Locate the cell with the specified text and output its [X, Y] center coordinate. 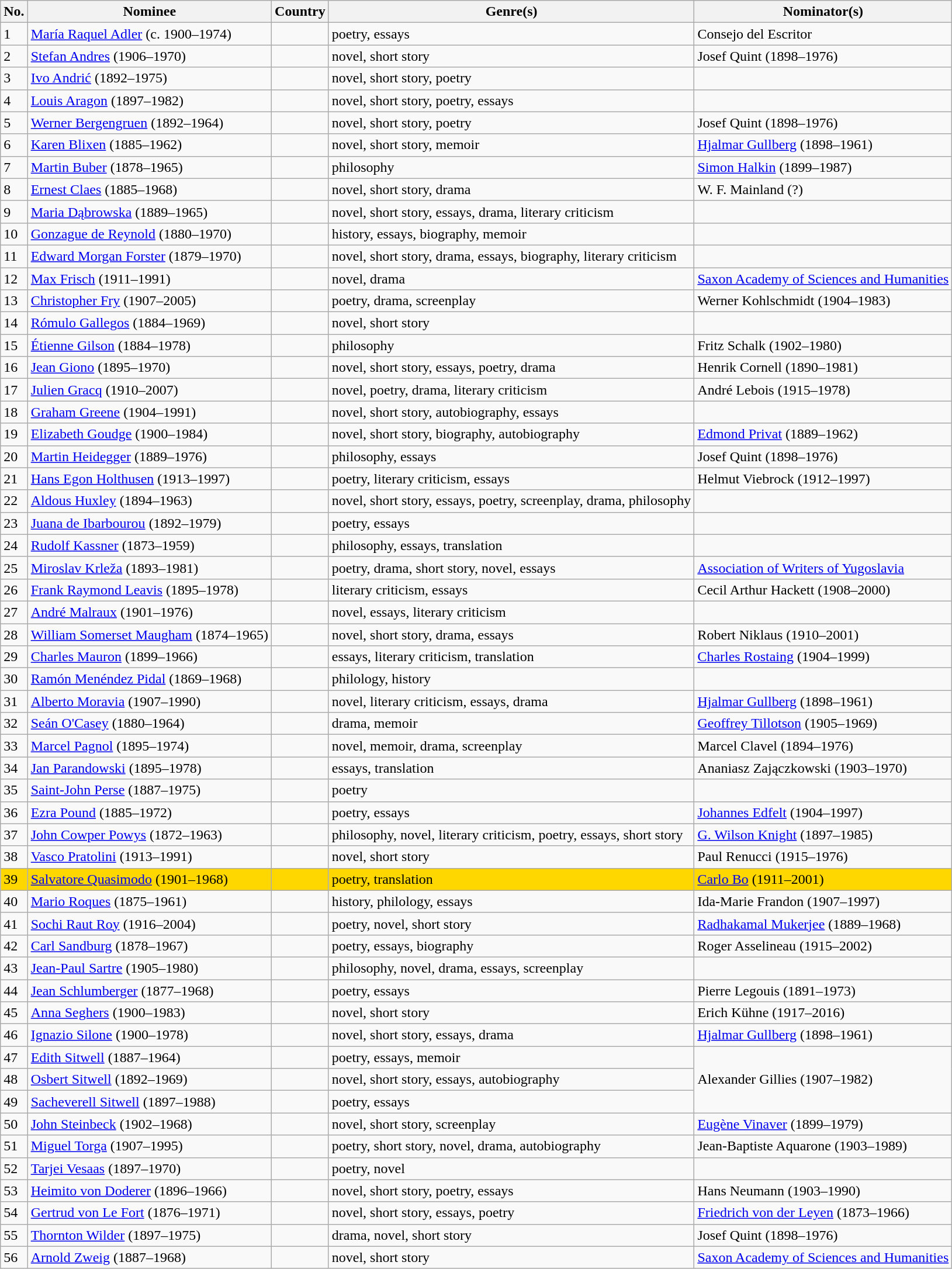
essays, translation [511, 768]
50 [14, 1124]
Pierre Legouis (1891–1973) [823, 991]
Osbert Sitwell (1892–1969) [150, 1080]
30 [14, 679]
novel, short story, memoir [511, 145]
Werner Kohlschmidt (1904–1983) [823, 301]
2 [14, 56]
poetry, short story, novel, drama, autobiography [511, 1146]
Louis Aragon (1897–1982) [150, 101]
novel, poetry, drama, literary criticism [511, 390]
Henrik Cornell (1890–1981) [823, 368]
1 [14, 34]
Edward Morgan Forster (1879–1970) [150, 256]
philosophy, novel, drama, essays, screenplay [511, 968]
Nominee [150, 12]
Mario Roques (1875–1961) [150, 901]
36 [14, 812]
45 [14, 1013]
18 [14, 412]
48 [14, 1080]
31 [14, 701]
Roger Asselineau (1915–2002) [823, 946]
Ignazio Silone (1900–1978) [150, 1035]
novel, essays, literary criticism [511, 612]
Paul Renucci (1915–1976) [823, 857]
novel, short story, autobiography, essays [511, 412]
No. [14, 12]
Ezra Pound (1885–1972) [150, 812]
novel, short story, essays, poetry, drama [511, 368]
poetry, drama, screenplay [511, 301]
3 [14, 78]
Carlo Bo (1911–2001) [823, 879]
Association of Writers of Yugoslavia [823, 568]
Vasco Pratolini (1913–1991) [150, 857]
29 [14, 657]
Nominator(s) [823, 12]
John Steinbeck (1902–1968) [150, 1124]
Ida-Marie Frandon (1907–1997) [823, 901]
Carl Sandburg (1878–1967) [150, 946]
34 [14, 768]
Ananiasz Zajączkowski (1903–1970) [823, 768]
9 [14, 212]
Edith Sitwell (1887–1964) [150, 1057]
20 [14, 457]
24 [14, 545]
Rudolf Kassner (1873–1959) [150, 545]
literary criticism, essays [511, 590]
André Lebois (1915–1978) [823, 390]
22 [14, 501]
14 [14, 323]
María Raquel Adler (c. 1900–1974) [150, 34]
W. F. Mainland (?) [823, 189]
Arnold Zweig (1887–1968) [150, 1257]
Edmond Privat (1889–1962) [823, 434]
Marcel Pagnol (1895–1974) [150, 746]
Robert Niklaus (1910–2001) [823, 634]
philosophy, essays [511, 457]
philology, history [511, 679]
10 [14, 234]
Elizabeth Goudge (1900–1984) [150, 434]
novel, drama [511, 279]
43 [14, 968]
6 [14, 145]
Heimito von Doderer (1896–1966) [150, 1191]
27 [14, 612]
Johannes Edfelt (1904–1997) [823, 812]
Rómulo Gallegos (1884–1969) [150, 323]
28 [14, 634]
19 [14, 434]
novel, short story, essays, poetry [511, 1213]
novel, short story, screenplay [511, 1124]
novel, short story, essays, poetry, screenplay, drama, philosophy [511, 501]
11 [14, 256]
Jean Schlumberger (1877–1968) [150, 991]
poetry [511, 790]
novel, literary criticism, essays, drama [511, 701]
44 [14, 991]
53 [14, 1191]
philosophy, essays, translation [511, 545]
42 [14, 946]
Jean-Baptiste Aquarone (1903–1989) [823, 1146]
Seán O'Casey (1880–1964) [150, 724]
Jan Parandowski (1895–1978) [150, 768]
Sacheverell Sitwell (1897–1988) [150, 1102]
Helmut Viebrock (1912–1997) [823, 479]
André Malraux (1901–1976) [150, 612]
26 [14, 590]
Hans Egon Holthusen (1913–1997) [150, 479]
Saint-John Perse (1887–1975) [150, 790]
Gonzague de Reynold (1880–1970) [150, 234]
poetry, literary criticism, essays [511, 479]
35 [14, 790]
Jean Giono (1895–1970) [150, 368]
poetry, novel [511, 1168]
Juana de Ibarbourou (1892–1979) [150, 523]
G. Wilson Knight (1897–1985) [823, 835]
history, essays, biography, memoir [511, 234]
novel, short story, essays, autobiography [511, 1080]
Radhakamal Mukerjee (1889–1968) [823, 924]
Simon Halkin (1899–1987) [823, 167]
drama, novel, short story [511, 1235]
Marcel Clavel (1894–1976) [823, 746]
Fritz Schalk (1902–1980) [823, 345]
Karen Blixen (1885–1962) [150, 145]
Jean-Paul Sartre (1905–1980) [150, 968]
novel, short story, biography, autobiography [511, 434]
philosophy, novel, literary criticism, poetry, essays, short story [511, 835]
poetry, novel, short story [511, 924]
8 [14, 189]
Sochi Raut Roy (1916–2004) [150, 924]
Anna Seghers (1900–1983) [150, 1013]
novel, memoir, drama, screenplay [511, 746]
Gertrud von Le Fort (1876–1971) [150, 1213]
Ernest Claes (1885–1968) [150, 189]
51 [14, 1146]
52 [14, 1168]
Hans Neumann (1903–1990) [823, 1191]
Miguel Torga (1907–1995) [150, 1146]
Charles Mauron (1899–1966) [150, 657]
12 [14, 279]
37 [14, 835]
Ramón Menéndez Pidal (1869–1968) [150, 679]
Martin Buber (1878–1965) [150, 167]
poetry, drama, short story, novel, essays [511, 568]
William Somerset Maugham (1874–1965) [150, 634]
Salvatore Quasimodo (1901–1968) [150, 879]
history, philology, essays [511, 901]
13 [14, 301]
40 [14, 901]
Aldous Huxley (1894–1963) [150, 501]
17 [14, 390]
novel, short story, drama, essays [511, 634]
poetry, essays, biography [511, 946]
poetry, essays, memoir [511, 1057]
Étienne Gilson (1884–1978) [150, 345]
47 [14, 1057]
49 [14, 1102]
Miroslav Krleža (1893–1981) [150, 568]
Cecil Arthur Hackett (1908–2000) [823, 590]
Eugène Vinaver (1899–1979) [823, 1124]
Martin Heidegger (1889–1976) [150, 457]
Alberto Moravia (1907–1990) [150, 701]
Genre(s) [511, 12]
Alexander Gillies (1907–1982) [823, 1080]
Maria Dąbrowska (1889–1965) [150, 212]
16 [14, 368]
Tarjei Vesaas (1897–1970) [150, 1168]
Friedrich von der Leyen (1873–1966) [823, 1213]
Werner Bergengruen (1892–1964) [150, 123]
32 [14, 724]
Julien Gracq (1910–2007) [150, 390]
Ivo Andrić (1892–1975) [150, 78]
7 [14, 167]
Erich Kühne (1917–2016) [823, 1013]
23 [14, 523]
Thornton Wilder (1897–1975) [150, 1235]
46 [14, 1035]
poetry, translation [511, 879]
55 [14, 1235]
Consejo del Escritor [823, 34]
drama, memoir [511, 724]
Stefan Andres (1906–1970) [150, 56]
John Cowper Powys (1872–1963) [150, 835]
56 [14, 1257]
Frank Raymond Leavis (1895–1978) [150, 590]
15 [14, 345]
41 [14, 924]
novel, short story, drama, essays, biography, literary criticism [511, 256]
Max Frisch (1911–1991) [150, 279]
novel, short story, essays, drama, literary criticism [511, 212]
Graham Greene (1904–1991) [150, 412]
Country [300, 12]
4 [14, 101]
25 [14, 568]
Charles Rostaing (1904–1999) [823, 657]
39 [14, 879]
essays, literary criticism, translation [511, 657]
33 [14, 746]
54 [14, 1213]
38 [14, 857]
novel, short story, essays, drama [511, 1035]
5 [14, 123]
21 [14, 479]
Christopher Fry (1907–2005) [150, 301]
Geoffrey Tillotson (1905–1969) [823, 724]
novel, short story, drama [511, 189]
